Return the (X, Y) coordinate for the center point of the cell that contains the specified text.  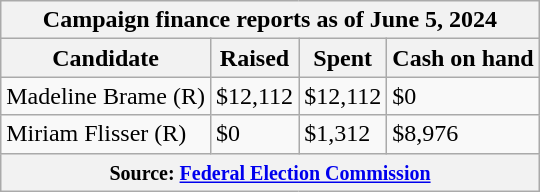
Cash on hand (463, 58)
$1,312 (343, 134)
Miriam Flisser (R) (106, 134)
Source: Federal Election Commission (270, 172)
Madeline Brame (R) (106, 96)
Raised (254, 58)
Candidate (106, 58)
$8,976 (463, 134)
Spent (343, 58)
Campaign finance reports as of June 5, 2024 (270, 20)
